Locate the cell with the specified text and output its (X, Y) center coordinate. 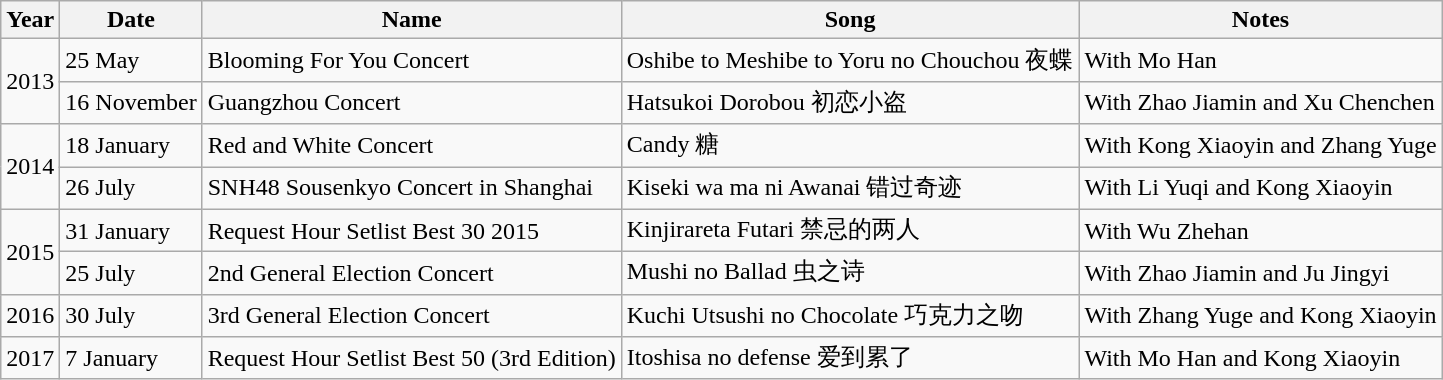
Red and White Concert (412, 146)
Kinjirareta Futari 禁忌的两人 (850, 230)
30 July (131, 316)
Request Hour Setlist Best 30 2015 (412, 230)
31 January (131, 230)
Mushi no Ballad 虫之诗 (850, 274)
Candy 糖 (850, 146)
26 July (131, 188)
3rd General Election Concert (412, 316)
25 July (131, 274)
With Mo Han (1260, 60)
Kiseki wa ma ni Awanai 错过奇迹 (850, 188)
With Zhao Jiamin and Ju Jingyi (1260, 274)
2017 (30, 358)
Name (412, 20)
18 January (131, 146)
Guangzhou Concert (412, 102)
Year (30, 20)
With Mo Han and Kong Xiaoyin (1260, 358)
Kuchi Utsushi no Chocolate 巧克力之吻 (850, 316)
With Wu Zhehan (1260, 230)
Notes (1260, 20)
Date (131, 20)
Hatsukoi Dorobou 初恋小盗 (850, 102)
16 November (131, 102)
With Zhao Jiamin and Xu Chenchen (1260, 102)
With Li Yuqi and Kong Xiaoyin (1260, 188)
Blooming For You Concert (412, 60)
Song (850, 20)
With Zhang Yuge and Kong Xiaoyin (1260, 316)
2016 (30, 316)
2013 (30, 82)
Itoshisa no defense 爱到累了 (850, 358)
2nd General Election Concert (412, 274)
2015 (30, 252)
2014 (30, 166)
With Kong Xiaoyin and Zhang Yuge (1260, 146)
Request Hour Setlist Best 50 (3rd Edition) (412, 358)
Oshibe to Meshibe to Yoru no Chouchou 夜蝶 (850, 60)
SNH48 Sousenkyo Concert in Shanghai (412, 188)
7 January (131, 358)
25 May (131, 60)
